From the cell containing the given text, extract its center point as [X, Y] coordinate. 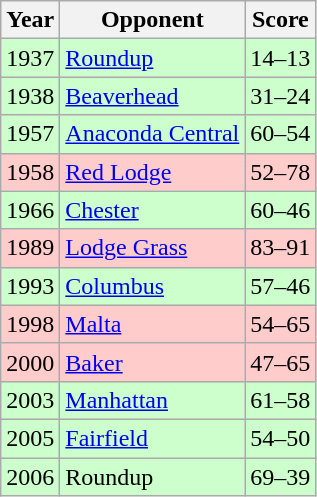
1938 [30, 96]
Opponent [152, 20]
2003 [30, 400]
Baker [152, 362]
Fairfield [152, 438]
2000 [30, 362]
14–13 [280, 58]
1957 [30, 134]
Manhattan [152, 400]
54–50 [280, 438]
83–91 [280, 248]
61–58 [280, 400]
Lodge Grass [152, 248]
1937 [30, 58]
1998 [30, 324]
60–54 [280, 134]
69–39 [280, 477]
1958 [30, 172]
1989 [30, 248]
1993 [30, 286]
2005 [30, 438]
2006 [30, 477]
Malta [152, 324]
Year [30, 20]
Chester [152, 210]
Red Lodge [152, 172]
47–65 [280, 362]
Columbus [152, 286]
52–78 [280, 172]
1966 [30, 210]
57–46 [280, 286]
Beaverhead [152, 96]
Anaconda Central [152, 134]
31–24 [280, 96]
54–65 [280, 324]
Score [280, 20]
60–46 [280, 210]
